Detect which cell encompasses the target text, then output its [X, Y] center coordinate. 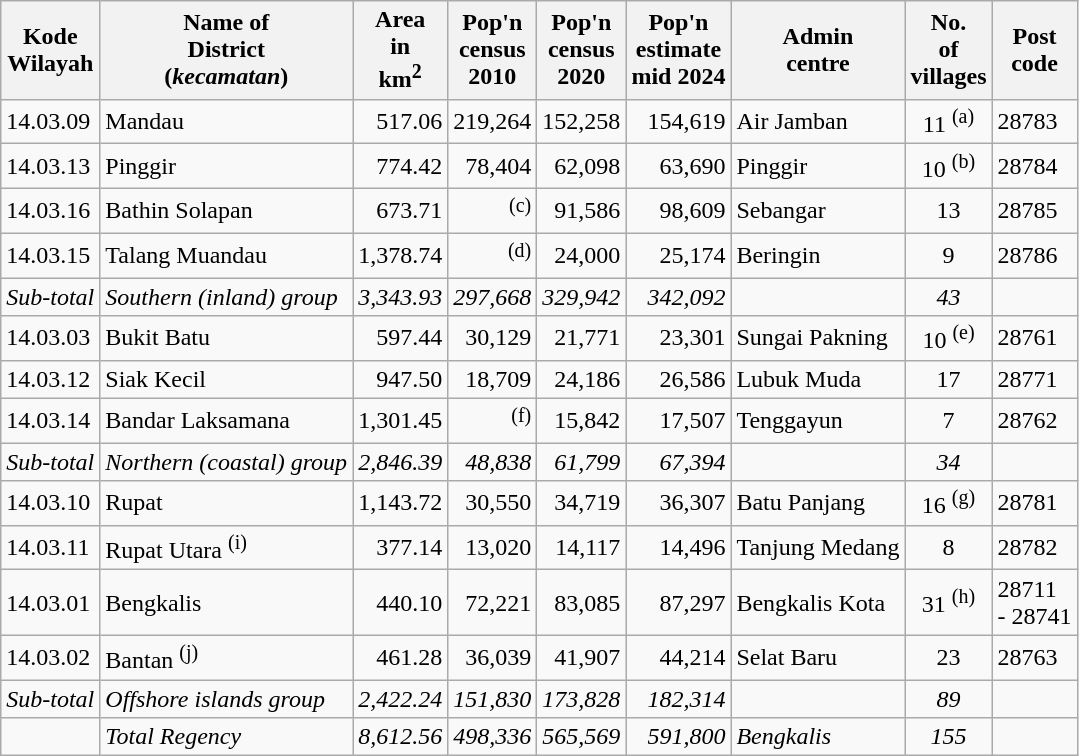
Rupat Utara (i) [226, 548]
28786 [1034, 256]
48,838 [492, 462]
155 [948, 737]
377.14 [400, 548]
7 [948, 420]
17 [948, 379]
28763 [1034, 658]
14,496 [678, 548]
14.03.10 [50, 504]
14.03.11 [50, 548]
Sungai Pakning [818, 338]
(d) [492, 256]
23 [948, 658]
2,422.24 [400, 699]
72,221 [492, 602]
Bukit Batu [226, 338]
91,586 [582, 210]
Sebangar [818, 210]
Northern (coastal) group [226, 462]
Offshore islands group [226, 699]
Rupat [226, 504]
Bathin Solapan [226, 210]
1,378.74 [400, 256]
26,586 [678, 379]
9 [948, 256]
1,301.45 [400, 420]
Pop'ncensus2020 [582, 50]
297,668 [492, 297]
182,314 [678, 699]
Kode Wilayah [50, 50]
673.71 [400, 210]
18,709 [492, 379]
11 (a) [948, 122]
8,612.56 [400, 737]
14.03.12 [50, 379]
63,690 [678, 166]
517.06 [400, 122]
Air Jamban [818, 122]
78,404 [492, 166]
31 (h) [948, 602]
Southern (inland) group [226, 297]
36,039 [492, 658]
154,619 [678, 122]
3,343.93 [400, 297]
43 [948, 297]
13 [948, 210]
36,307 [678, 504]
Area in km2 [400, 50]
947.50 [400, 379]
Total Regency [226, 737]
(c) [492, 210]
24,186 [582, 379]
Bantan (j) [226, 658]
83,085 [582, 602]
34,719 [582, 504]
10 (e) [948, 338]
14.03.16 [50, 210]
28782 [1034, 548]
28771 [1034, 379]
14.03.13 [50, 166]
Name ofDistrict(kecamatan) [226, 50]
1,143.72 [400, 504]
Tenggayun [818, 420]
Lubuk Muda [818, 379]
498,336 [492, 737]
14.03.09 [50, 122]
16 (g) [948, 504]
Mandau [226, 122]
28785 [1034, 210]
152,258 [582, 122]
461.28 [400, 658]
Talang Muandau [226, 256]
Admin centre [818, 50]
Beringin [818, 256]
774.42 [400, 166]
28761 [1034, 338]
24,000 [582, 256]
14.03.14 [50, 420]
Pop'ncensus2010 [492, 50]
28783 [1034, 122]
219,264 [492, 122]
(f) [492, 420]
14.03.03 [50, 338]
Bandar Laksamana [226, 420]
Pop'nestimatemid 2024 [678, 50]
No.ofvillages [948, 50]
98,609 [678, 210]
41,907 [582, 658]
30,550 [492, 504]
87,297 [678, 602]
440.10 [400, 602]
28711- 28741 [1034, 602]
Siak Kecil [226, 379]
15,842 [582, 420]
Tanjung Medang [818, 548]
13,020 [492, 548]
Postcode [1034, 50]
14.03.02 [50, 658]
151,830 [492, 699]
597.44 [400, 338]
Selat Baru [818, 658]
342,092 [678, 297]
8 [948, 548]
329,942 [582, 297]
23,301 [678, 338]
2,846.39 [400, 462]
25,174 [678, 256]
173,828 [582, 699]
28784 [1034, 166]
14.03.01 [50, 602]
62,098 [582, 166]
61,799 [582, 462]
28762 [1034, 420]
591,800 [678, 737]
14.03.15 [50, 256]
89 [948, 699]
30,129 [492, 338]
17,507 [678, 420]
67,394 [678, 462]
21,771 [582, 338]
565,569 [582, 737]
34 [948, 462]
Bengkalis Kota [818, 602]
Batu Panjang [818, 504]
28781 [1034, 504]
10 (b) [948, 166]
14,117 [582, 548]
44,214 [678, 658]
